Locate the cell with the specified text and output its [x, y] center coordinate. 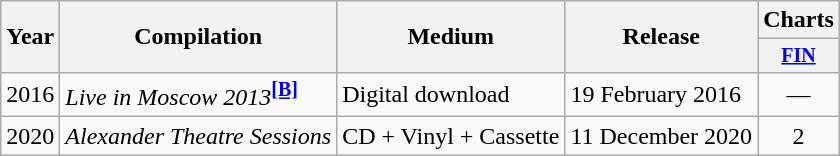
2020 [30, 136]
Release [662, 37]
Live in Moscow 2013[B] [198, 94]
Charts [799, 20]
Year [30, 37]
— [799, 94]
Digital download [451, 94]
2 [799, 136]
Compilation [198, 37]
CD + Vinyl + Cassette [451, 136]
Medium [451, 37]
FIN [799, 56]
19 February 2016 [662, 94]
Alexander Theatre Sessions [198, 136]
2016 [30, 94]
11 December 2020 [662, 136]
